Pinpoint the cell where the given text exists, returning its (X, Y) midpoint coordinate. 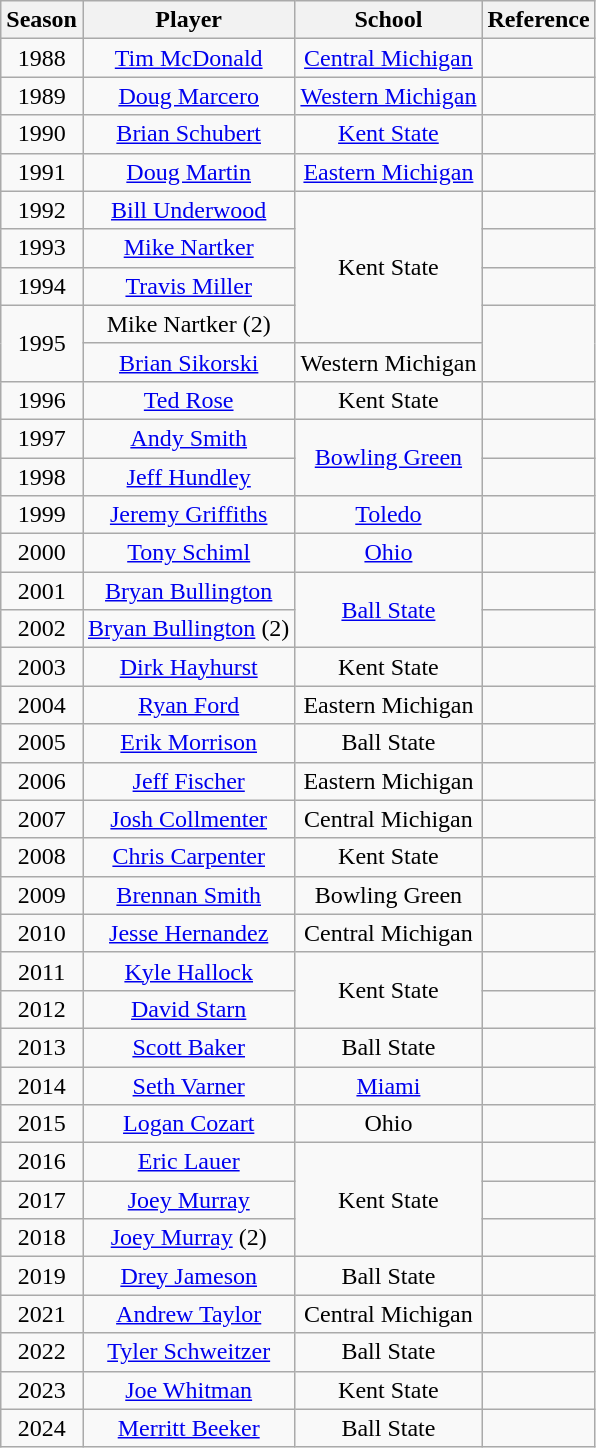
Kyle Hallock (188, 971)
2014 (42, 1085)
1993 (42, 248)
1992 (42, 210)
Player (188, 20)
Tony Schiml (188, 553)
Brian Sikorski (188, 362)
1995 (42, 343)
Josh Collmenter (188, 819)
2000 (42, 553)
1990 (42, 134)
Brian Schubert (188, 134)
1997 (42, 438)
1998 (42, 477)
Jeff Hundley (188, 477)
Tim McDonald (188, 58)
2010 (42, 933)
2015 (42, 1124)
Joey Murray (2) (188, 1238)
Bill Underwood (188, 210)
Merritt Beeker (188, 1428)
David Starn (188, 1009)
Tyler Schweitzer (188, 1352)
1994 (42, 286)
2003 (42, 667)
School (388, 20)
2021 (42, 1314)
Jeff Fischer (188, 781)
1996 (42, 400)
Doug Marcero (188, 96)
Doug Martin (188, 172)
Bryan Bullington (2) (188, 629)
2016 (42, 1162)
2004 (42, 705)
1999 (42, 515)
Joey Murray (188, 1200)
Eric Lauer (188, 1162)
1989 (42, 96)
2018 (42, 1238)
Chris Carpenter (188, 857)
2024 (42, 1428)
Jeremy Griffiths (188, 515)
Andy Smith (188, 438)
Ted Rose (188, 400)
Toledo (388, 515)
Jesse Hernandez (188, 933)
2017 (42, 1200)
Mike Nartker (2) (188, 324)
Brennan Smith (188, 895)
Ryan Ford (188, 705)
2019 (42, 1276)
Reference (538, 20)
2013 (42, 1047)
Drey Jameson (188, 1276)
Seth Varner (188, 1085)
2022 (42, 1352)
2005 (42, 743)
2001 (42, 591)
2023 (42, 1390)
Scott Baker (188, 1047)
1988 (42, 58)
2002 (42, 629)
Andrew Taylor (188, 1314)
Erik Morrison (188, 743)
Mike Nartker (188, 248)
Dirk Hayhurst (188, 667)
1991 (42, 172)
2006 (42, 781)
2012 (42, 1009)
Bryan Bullington (188, 591)
2011 (42, 971)
Miami (388, 1085)
Joe Whitman (188, 1390)
Logan Cozart (188, 1124)
Season (42, 20)
2007 (42, 819)
2009 (42, 895)
2008 (42, 857)
Travis Miller (188, 286)
